Capture the cell that displays the provided text and extract its [x, y] central coordinate. 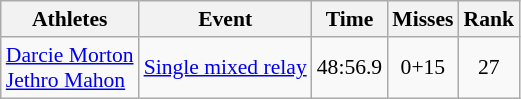
48:56.9 [350, 68]
Darcie MortonJethro Mahon [70, 68]
0+15 [422, 68]
Event [226, 19]
Athletes [70, 19]
Misses [422, 19]
27 [490, 68]
Time [350, 19]
Single mixed relay [226, 68]
Rank [490, 19]
